Find where the given text appears and provide that cell's center as (X, Y) coordinate. 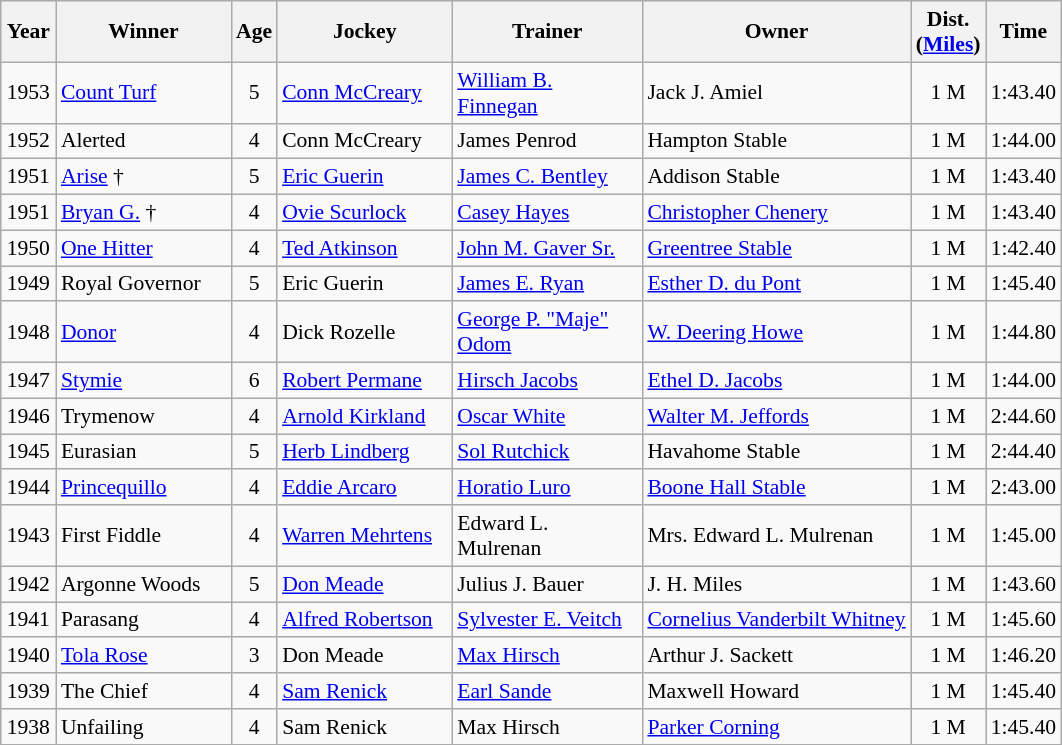
1946 (28, 416)
Age (254, 32)
1941 (28, 620)
George P. "Maje" Odom (547, 332)
Herb Lindberg (364, 452)
1:42.40 (1024, 248)
Hirsch Jacobs (547, 381)
1:45.60 (1024, 620)
Jockey (364, 32)
1949 (28, 284)
Year (28, 32)
The Chief (144, 691)
1947 (28, 381)
1943 (28, 536)
Stymie (144, 381)
Hampton Stable (776, 141)
Trainer (547, 32)
1942 (28, 584)
Eurasian (144, 452)
Havahome Stable (776, 452)
Oscar White (547, 416)
Arise † (144, 177)
3 (254, 656)
Parasang (144, 620)
Parker Corning (776, 727)
Ovie Scurlock (364, 213)
First Fiddle (144, 536)
Casey Hayes (547, 213)
Edward L. Mulrenan (547, 536)
1938 (28, 727)
Sylvester E. Veitch (547, 620)
2:44.40 (1024, 452)
1953 (28, 92)
1950 (28, 248)
Esther D. du Pont (776, 284)
2:43.00 (1024, 488)
Eddie Arcaro (364, 488)
James Penrod (547, 141)
1952 (28, 141)
Walter M. Jeffords (776, 416)
Julius J. Bauer (547, 584)
Dick Rozelle (364, 332)
Christopher Chenery (776, 213)
Unfailing (144, 727)
Ted Atkinson (364, 248)
Boone Hall Stable (776, 488)
W. Deering Howe (776, 332)
Winner (144, 32)
James C. Bentley (547, 177)
Owner (776, 32)
Alfred Robertson (364, 620)
Argonne Woods (144, 584)
Royal Governor (144, 284)
Princequillo (144, 488)
1:44.80 (1024, 332)
1948 (28, 332)
Jack J. Amiel (776, 92)
Count Turf (144, 92)
Dist. (Miles) (948, 32)
Maxwell Howard (776, 691)
Alerted (144, 141)
1939 (28, 691)
Earl Sande (547, 691)
Arthur J. Sackett (776, 656)
One Hitter (144, 248)
James E. Ryan (547, 284)
1:43.60 (1024, 584)
J. H. Miles (776, 584)
Cornelius Vanderbilt Whitney (776, 620)
Time (1024, 32)
1:46.20 (1024, 656)
Greentree Stable (776, 248)
Bryan G. † (144, 213)
Trymenow (144, 416)
Sol Rutchick (547, 452)
Tola Rose (144, 656)
Arnold Kirkland (364, 416)
Donor (144, 332)
John M. Gaver Sr. (547, 248)
6 (254, 381)
1945 (28, 452)
William B. Finnegan (547, 92)
1940 (28, 656)
Addison Stable (776, 177)
1944 (28, 488)
Robert Permane (364, 381)
Ethel D. Jacobs (776, 381)
Horatio Luro (547, 488)
Warren Mehrtens (364, 536)
Mrs. Edward L. Mulrenan (776, 536)
2:44.60 (1024, 416)
1:45.00 (1024, 536)
